From the cell containing the given text, extract its center point as (X, Y) coordinate. 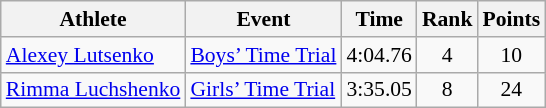
Time (378, 19)
Boys’ Time Trial (263, 55)
4 (448, 55)
Athlete (94, 19)
Points (511, 19)
Alexey Lutsenko (94, 55)
3:35.05 (378, 90)
24 (511, 90)
Event (263, 19)
10 (511, 55)
Rank (448, 19)
Rimma Luchshenko (94, 90)
8 (448, 90)
Girls’ Time Trial (263, 90)
4:04.76 (378, 55)
